Locate the cell with the specified text and output its (x, y) center coordinate. 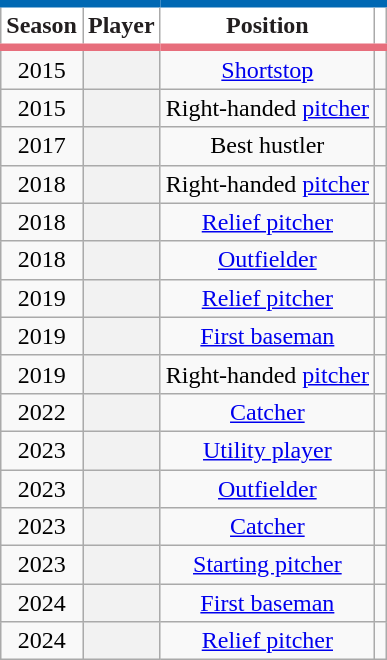
Shortstop (267, 68)
Starting pitcher (267, 565)
Position (267, 26)
Best hustler (267, 146)
Player (121, 26)
2022 (42, 412)
Utility player (267, 450)
2017 (42, 146)
Season (42, 26)
